Capture the cell that displays the provided text and extract its [x, y] central coordinate. 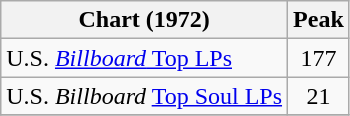
Peak [319, 20]
U.S. Billboard Top LPs [144, 58]
21 [319, 96]
177 [319, 58]
U.S. Billboard Top Soul LPs [144, 96]
Chart (1972) [144, 20]
